Locate the cell with the specified text and output its (X, Y) center coordinate. 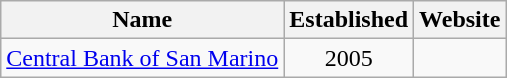
2005 (349, 58)
Name (142, 20)
Established (349, 20)
Central Bank of San Marino (142, 58)
Website (460, 20)
